For the text-containing cell, return its midpoint in (x, y) coordinate format. 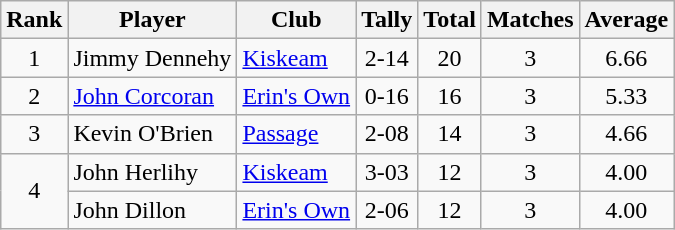
6.66 (626, 58)
John Dillon (152, 210)
0-16 (387, 96)
4.66 (626, 134)
16 (450, 96)
Tally (387, 20)
Kevin O'Brien (152, 134)
2-06 (387, 210)
Club (296, 20)
John Herlihy (152, 172)
Total (450, 20)
John Corcoran (152, 96)
2-14 (387, 58)
2 (34, 96)
2-08 (387, 134)
Average (626, 20)
5.33 (626, 96)
4 (34, 191)
14 (450, 134)
Passage (296, 134)
20 (450, 58)
Matches (530, 20)
Jimmy Dennehy (152, 58)
Rank (34, 20)
3-03 (387, 172)
1 (34, 58)
Player (152, 20)
